Search for the cell housing the specified text and yield its [x, y] center coordinate. 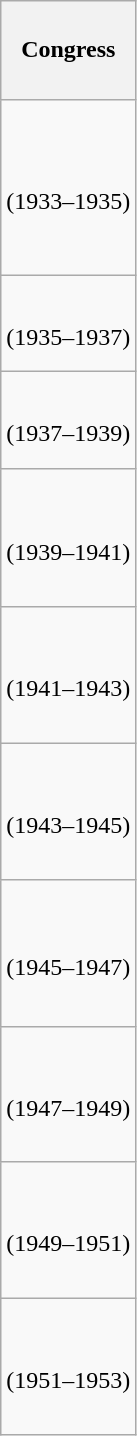
(1947–1949) [68, 1094]
(1943–1945) [68, 812]
(1939–1941) [68, 538]
(1951–1953) [68, 1366]
(1935–1937) [68, 324]
(1941–1943) [68, 674]
(1937–1939) [68, 421]
(1949–1951) [68, 1230]
(1945–1947) [68, 954]
Congress [68, 50]
(1933–1935) [68, 188]
